Pinpoint the cell where the given text exists, returning its (X, Y) midpoint coordinate. 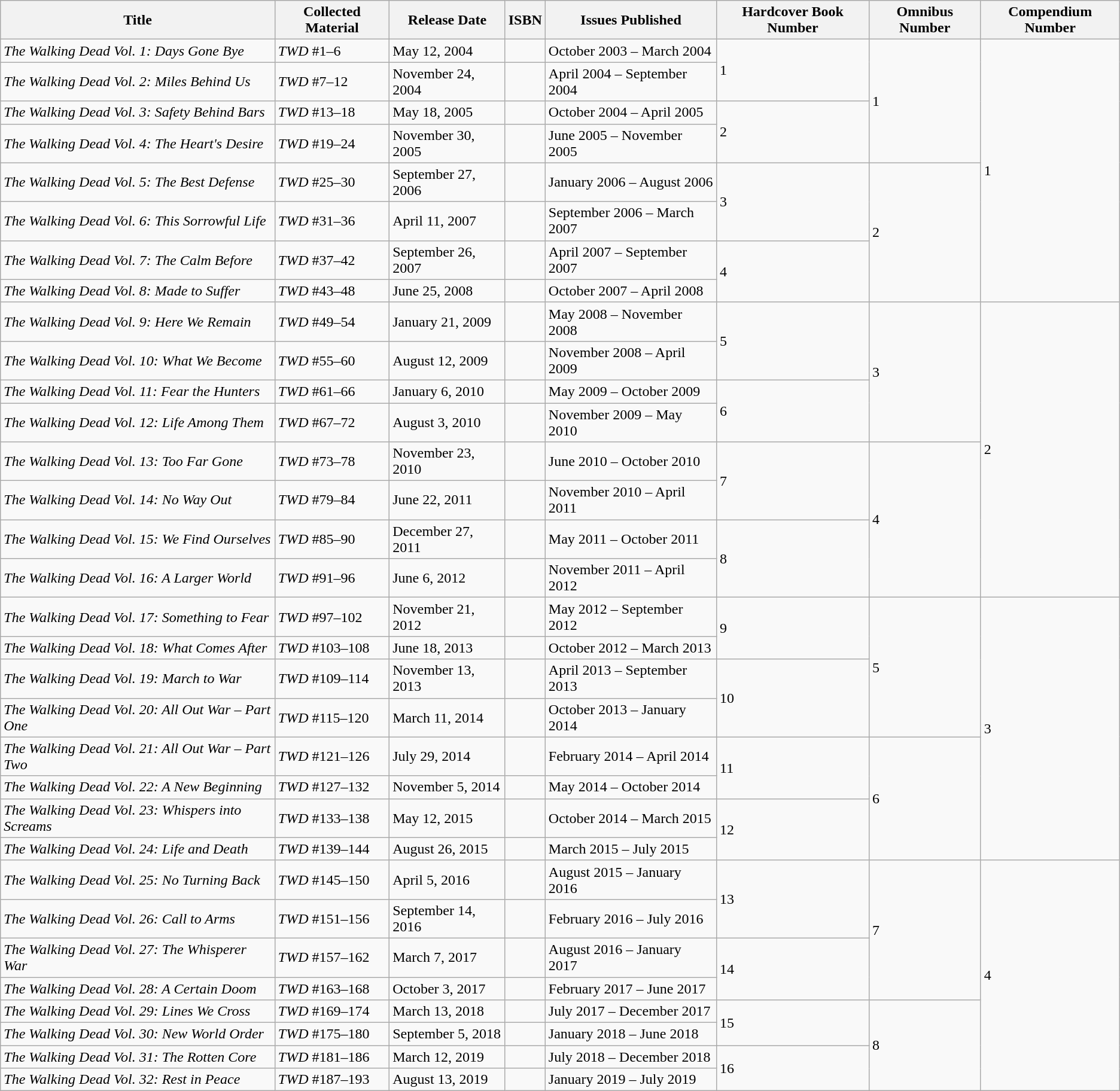
15 (793, 1023)
TWD #67–72 (331, 422)
TWD #49–54 (331, 322)
11 (793, 768)
November 21, 2012 (448, 617)
July 2018 – December 2018 (631, 1057)
September 5, 2018 (448, 1034)
TWD #133–138 (331, 818)
Hardcover Book Number (793, 20)
August 2016 – January 2017 (631, 957)
June 2010 – October 2010 (631, 462)
The Walking Dead Vol. 5: The Best Defense (138, 182)
The Walking Dead Vol. 23: Whispers into Screams (138, 818)
TWD #181–186 (331, 1057)
13 (793, 899)
The Walking Dead Vol. 19: March to War (138, 678)
July 2017 – December 2017 (631, 1011)
October 2007 – April 2008 (631, 291)
TWD #55–60 (331, 360)
January 2019 – July 2019 (631, 1080)
December 27, 2011 (448, 540)
May 2011 – October 2011 (631, 540)
August 26, 2015 (448, 849)
The Walking Dead Vol. 25: No Turning Back (138, 879)
September 2006 – March 2007 (631, 221)
March 13, 2018 (448, 1011)
June 22, 2011 (448, 500)
May 2009 – October 2009 (631, 391)
August 13, 2019 (448, 1080)
TWD #19–24 (331, 144)
TWD #127–132 (331, 787)
TWD #31–36 (331, 221)
February 2016 – July 2016 (631, 919)
Omnibus Number (925, 20)
TWD #115–120 (331, 718)
The Walking Dead Vol. 26: Call to Arms (138, 919)
October 2012 – March 2013 (631, 648)
The Walking Dead Vol. 17: Something to Fear (138, 617)
November 2008 – April 2009 (631, 360)
TWD #187–193 (331, 1080)
March 2015 – July 2015 (631, 849)
September 26, 2007 (448, 260)
TWD #157–162 (331, 957)
The Walking Dead Vol. 12: Life Among Them (138, 422)
October 2003 – March 2004 (631, 51)
November 2011 – April 2012 (631, 578)
May 2008 – November 2008 (631, 322)
TWD #25–30 (331, 182)
October 2004 – April 2005 (631, 112)
ISBN (525, 20)
The Walking Dead Vol. 3: Safety Behind Bars (138, 112)
April 2004 – September 2004 (631, 81)
TWD #13–18 (331, 112)
May 18, 2005 (448, 112)
The Walking Dead Vol. 4: The Heart's Desire (138, 144)
The Walking Dead Vol. 1: Days Gone Bye (138, 51)
November 30, 2005 (448, 144)
TWD #109–114 (331, 678)
The Walking Dead Vol. 7: The Calm Before (138, 260)
May 12, 2015 (448, 818)
The Walking Dead Vol. 28: A Certain Doom (138, 989)
September 27, 2006 (448, 182)
TWD #1–6 (331, 51)
August 12, 2009 (448, 360)
March 7, 2017 (448, 957)
March 12, 2019 (448, 1057)
January 6, 2010 (448, 391)
The Walking Dead Vol. 21: All Out War – Part Two (138, 756)
TWD #97–102 (331, 617)
November 2010 – April 2011 (631, 500)
May 2012 – September 2012 (631, 617)
August 3, 2010 (448, 422)
The Walking Dead Vol. 20: All Out War – Part One (138, 718)
June 2005 – November 2005 (631, 144)
April 2013 – September 2013 (631, 678)
TWD #37–42 (331, 260)
TWD #151–156 (331, 919)
14 (793, 969)
The Walking Dead Vol. 31: The Rotten Core (138, 1057)
TWD #169–174 (331, 1011)
TWD #103–108 (331, 648)
TWD #61–66 (331, 391)
April 5, 2016 (448, 879)
16 (793, 1068)
October 2014 – March 2015 (631, 818)
12 (793, 829)
The Walking Dead Vol. 10: What We Become (138, 360)
January 2018 – June 2018 (631, 1034)
November 5, 2014 (448, 787)
January 21, 2009 (448, 322)
The Walking Dead Vol. 15: We Find Ourselves (138, 540)
February 2014 – April 2014 (631, 756)
The Walking Dead Vol. 6: This Sorrowful Life (138, 221)
TWD #85–90 (331, 540)
January 2006 – August 2006 (631, 182)
TWD #7–12 (331, 81)
February 2017 – June 2017 (631, 989)
July 29, 2014 (448, 756)
The Walking Dead Vol. 18: What Comes After (138, 648)
November 23, 2010 (448, 462)
Collected Material (331, 20)
Compendium Number (1050, 20)
Issues Published (631, 20)
November 2009 – May 2010 (631, 422)
TWD #139–144 (331, 849)
TWD #175–180 (331, 1034)
November 24, 2004 (448, 81)
10 (793, 698)
April 11, 2007 (448, 221)
TWD #91–96 (331, 578)
The Walking Dead Vol. 11: Fear the Hunters (138, 391)
Release Date (448, 20)
The Walking Dead Vol. 32: Rest in Peace (138, 1080)
The Walking Dead Vol. 9: Here We Remain (138, 322)
TWD #163–168 (331, 989)
The Walking Dead Vol. 14: No Way Out (138, 500)
June 6, 2012 (448, 578)
TWD #43–48 (331, 291)
9 (793, 628)
October 3, 2017 (448, 989)
The Walking Dead Vol. 8: Made to Suffer (138, 291)
The Walking Dead Vol. 24: Life and Death (138, 849)
Title (138, 20)
June 18, 2013 (448, 648)
The Walking Dead Vol. 13: Too Far Gone (138, 462)
October 2013 – January 2014 (631, 718)
The Walking Dead Vol. 29: Lines We Cross (138, 1011)
November 13, 2013 (448, 678)
March 11, 2014 (448, 718)
May 2014 – October 2014 (631, 787)
September 14, 2016 (448, 919)
May 12, 2004 (448, 51)
TWD #121–126 (331, 756)
TWD #73–78 (331, 462)
TWD #79–84 (331, 500)
The Walking Dead Vol. 27: The Whisperer War (138, 957)
The Walking Dead Vol. 30: New World Order (138, 1034)
August 2015 – January 2016 (631, 879)
The Walking Dead Vol. 16: A Larger World (138, 578)
TWD #145–150 (331, 879)
The Walking Dead Vol. 22: A New Beginning (138, 787)
June 25, 2008 (448, 291)
The Walking Dead Vol. 2: Miles Behind Us (138, 81)
April 2007 – September 2007 (631, 260)
